Search for the cell housing the specified text and yield its (X, Y) center coordinate. 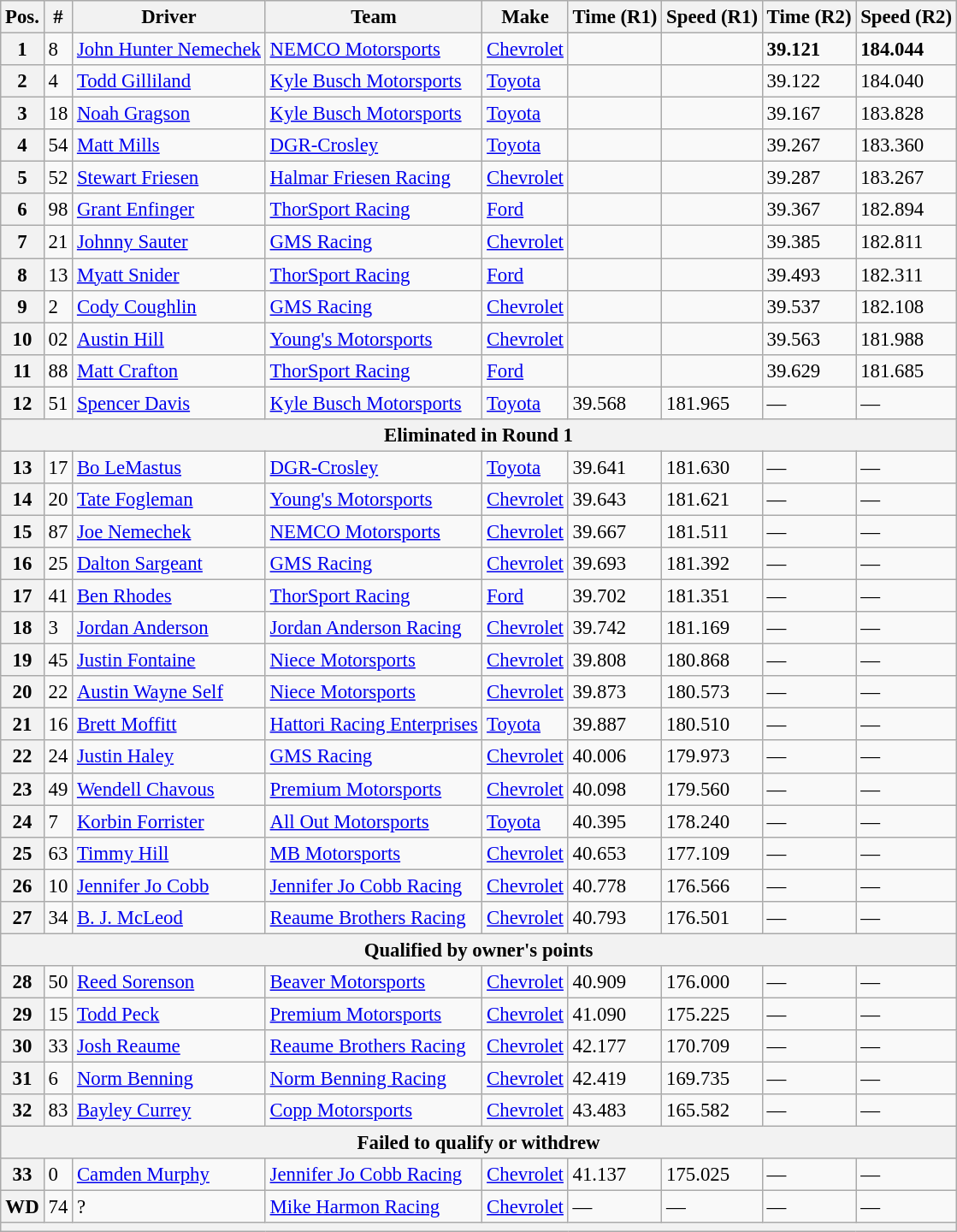
31 (22, 1079)
39.367 (809, 210)
Reed Sorenson (169, 982)
49 (58, 789)
29 (22, 1014)
50 (58, 982)
39.568 (615, 403)
Speed (R1) (712, 17)
? (169, 1207)
39.629 (809, 370)
23 (22, 789)
Mike Harmon Racing (374, 1207)
Todd Peck (169, 1014)
175.025 (712, 1175)
179.973 (712, 757)
182.811 (907, 242)
39.122 (809, 81)
1 (22, 50)
39.385 (809, 242)
WD (22, 1207)
181.169 (712, 628)
180.510 (712, 725)
39.702 (615, 596)
Ben Rhodes (169, 596)
Tate Fogleman (169, 500)
Dalton Sargeant (169, 564)
54 (58, 145)
182.311 (907, 275)
Justin Haley (169, 757)
34 (58, 918)
Noah Gragson (169, 114)
184.040 (907, 81)
183.267 (907, 178)
83 (58, 1111)
Cody Coughlin (169, 306)
40.653 (615, 853)
27 (22, 918)
Camden Murphy (169, 1175)
39.287 (809, 178)
39.742 (615, 628)
176.501 (712, 918)
Jordan Anderson Racing (374, 628)
179.560 (712, 789)
Eliminated in Round 1 (479, 435)
Austin Wayne Self (169, 692)
MB Motorsports (374, 853)
Austin Hill (169, 339)
Copp Motorsports (374, 1111)
Norm Benning (169, 1079)
43.483 (615, 1111)
12 (22, 403)
Josh Reaume (169, 1046)
11 (22, 370)
41.090 (615, 1014)
Timmy Hill (169, 853)
41.137 (615, 1175)
39.643 (615, 500)
88 (58, 370)
02 (58, 339)
Justin Fontaine (169, 660)
40.098 (615, 789)
87 (58, 531)
Jordan Anderson (169, 628)
Brett Moffitt (169, 725)
B. J. McLeod (169, 918)
Time (R1) (615, 17)
181.351 (712, 596)
39.493 (809, 275)
Time (R2) (809, 17)
Grant Enfinger (169, 210)
176.000 (712, 982)
Team (374, 17)
39.563 (809, 339)
30 (22, 1046)
39.537 (809, 306)
5 (22, 178)
180.573 (712, 692)
14 (22, 500)
Bo LeMastus (169, 467)
165.582 (712, 1111)
Driver (169, 17)
Johnny Sauter (169, 242)
All Out Motorsports (374, 821)
Wendell Chavous (169, 789)
42.177 (615, 1046)
181.630 (712, 467)
42.419 (615, 1079)
Todd Gilliland (169, 81)
Myatt Snider (169, 275)
181.621 (712, 500)
Halmar Friesen Racing (374, 178)
32 (22, 1111)
Spencer Davis (169, 403)
41 (58, 596)
180.868 (712, 660)
Make (525, 17)
181.511 (712, 531)
Korbin Forrister (169, 821)
Failed to qualify or withdrew (479, 1143)
Beaver Motorsports (374, 982)
182.108 (907, 306)
39.667 (615, 531)
39.121 (809, 50)
170.709 (712, 1046)
181.988 (907, 339)
Joe Nemechek (169, 531)
63 (58, 853)
9 (22, 306)
Qualified by owner's points (479, 950)
39.693 (615, 564)
40.909 (615, 982)
Pos. (22, 17)
45 (58, 660)
39.641 (615, 467)
19 (22, 660)
178.240 (712, 821)
40.006 (615, 757)
40.778 (615, 885)
175.225 (712, 1014)
181.685 (907, 370)
52 (58, 178)
Norm Benning Racing (374, 1079)
26 (22, 885)
Bayley Currey (169, 1111)
98 (58, 210)
39.873 (615, 692)
Hattori Racing Enterprises (374, 725)
39.267 (809, 145)
74 (58, 1207)
177.109 (712, 853)
Matt Mills (169, 145)
39.887 (615, 725)
Matt Crafton (169, 370)
39.808 (615, 660)
176.566 (712, 885)
0 (58, 1175)
183.360 (907, 145)
John Hunter Nemechek (169, 50)
182.894 (907, 210)
40.793 (615, 918)
51 (58, 403)
169.735 (712, 1079)
Jennifer Jo Cobb (169, 885)
181.392 (712, 564)
183.828 (907, 114)
184.044 (907, 50)
28 (22, 982)
39.167 (809, 114)
# (58, 17)
Stewart Friesen (169, 178)
181.965 (712, 403)
40.395 (615, 821)
Speed (R2) (907, 17)
